Capture the cell that displays the provided text and extract its [x, y] central coordinate. 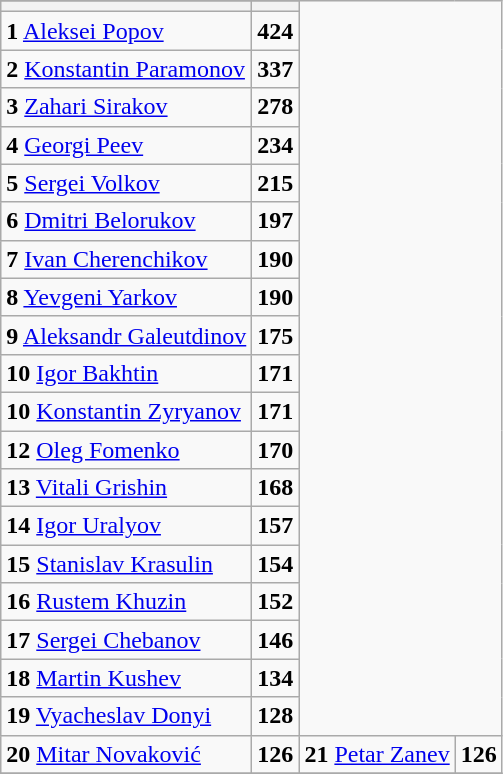
157 [276, 526]
2 Konstantin Paramonov [126, 69]
1 Aleksei Popov [126, 31]
170 [276, 449]
215 [276, 183]
9 Aleksandr Galeutdinov [126, 335]
15 Stanislav Krasulin [126, 564]
12 Oleg Fomenko [126, 449]
154 [276, 564]
134 [276, 678]
234 [276, 145]
10 Konstantin Zyryanov [126, 411]
146 [276, 640]
19 Vyacheslav Donyi [126, 716]
14 Igor Uralyov [126, 526]
17 Sergei Chebanov [126, 640]
7 Ivan Cherenchikov [126, 259]
6 Dmitri Belorukov [126, 221]
16 Rustem Khuzin [126, 602]
5 Sergei Volkov [126, 183]
278 [276, 107]
424 [276, 31]
337 [276, 69]
20 Mitar Novaković [126, 754]
10 Igor Bakhtin [126, 373]
197 [276, 221]
3 Zahari Sirakov [126, 107]
175 [276, 335]
152 [276, 602]
18 Martin Kushev [126, 678]
4 Georgi Peev [126, 145]
168 [276, 488]
21 Petar Zanev [377, 754]
8 Yevgeni Yarkov [126, 297]
128 [276, 716]
13 Vitali Grishin [126, 488]
